Scan for the cell matching the given text and deliver its [X, Y] coordinate at center. 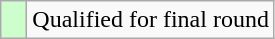
Qualified for final round [151, 20]
